Extract the (X, Y) coordinate from the center of the cell holding the provided text.  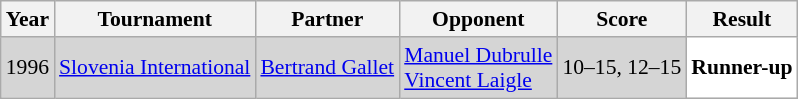
Result (742, 19)
Partner (327, 19)
Opponent (478, 19)
Score (622, 19)
Year (28, 19)
Manuel Dubrulle Vincent Laigle (478, 68)
Tournament (154, 19)
Bertrand Gallet (327, 68)
Slovenia International (154, 68)
10–15, 12–15 (622, 68)
Runner-up (742, 68)
1996 (28, 68)
